Scan for the cell matching the given text and deliver its (X, Y) coordinate at center. 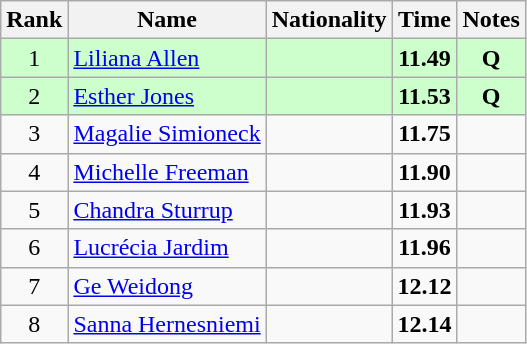
12.12 (424, 286)
Time (424, 20)
4 (34, 172)
11.49 (424, 58)
Chandra Sturrup (167, 210)
11.75 (424, 134)
Liliana Allen (167, 58)
1 (34, 58)
Esther Jones (167, 96)
Ge Weidong (167, 286)
Notes (491, 20)
8 (34, 324)
Name (167, 20)
Michelle Freeman (167, 172)
12.14 (424, 324)
6 (34, 248)
11.93 (424, 210)
2 (34, 96)
11.53 (424, 96)
Rank (34, 20)
5 (34, 210)
11.96 (424, 248)
3 (34, 134)
7 (34, 286)
Magalie Simioneck (167, 134)
Sanna Hernesniemi (167, 324)
11.90 (424, 172)
Lucrécia Jardim (167, 248)
Nationality (329, 20)
